Search for the cell housing the specified text and yield its (x, y) center coordinate. 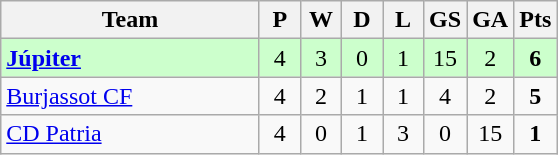
Team (130, 20)
Burjassot CF (130, 96)
6 (536, 58)
5 (536, 96)
GA (490, 20)
Júpiter (130, 58)
Pts (536, 20)
P (280, 20)
GS (446, 20)
D (362, 20)
L (402, 20)
W (320, 20)
CD Patria (130, 134)
